Capture the cell that displays the provided text and extract its (x, y) central coordinate. 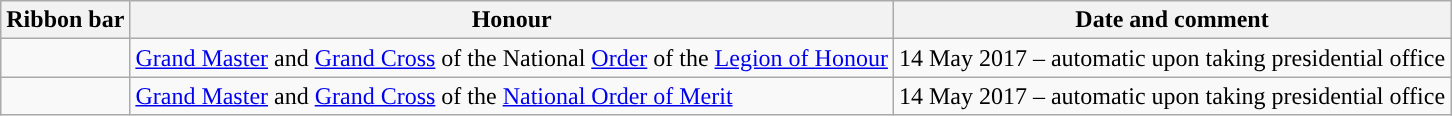
Grand Master and Grand Cross of the National Order of the Legion of Honour (512, 58)
Grand Master and Grand Cross of the National Order of Merit (512, 96)
Honour (512, 20)
Ribbon bar (66, 20)
Date and comment (1172, 20)
